Determine the (X, Y) coordinate at the center of the cell enclosing the given text.  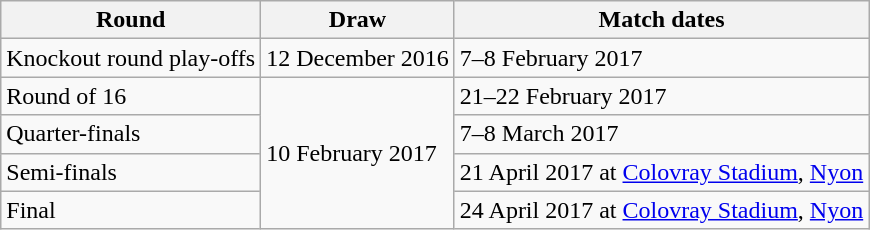
21 April 2017 at Colovray Stadium, Nyon (661, 172)
Final (131, 210)
7–8 March 2017 (661, 134)
Match dates (661, 20)
Round (131, 20)
Quarter-finals (131, 134)
24 April 2017 at Colovray Stadium, Nyon (661, 210)
Round of 16 (131, 96)
10 February 2017 (358, 153)
12 December 2016 (358, 58)
Semi-finals (131, 172)
21–22 February 2017 (661, 96)
Draw (358, 20)
7–8 February 2017 (661, 58)
Knockout round play-offs (131, 58)
